Extract the [x, y] coordinate from the center of the cell holding the provided text.  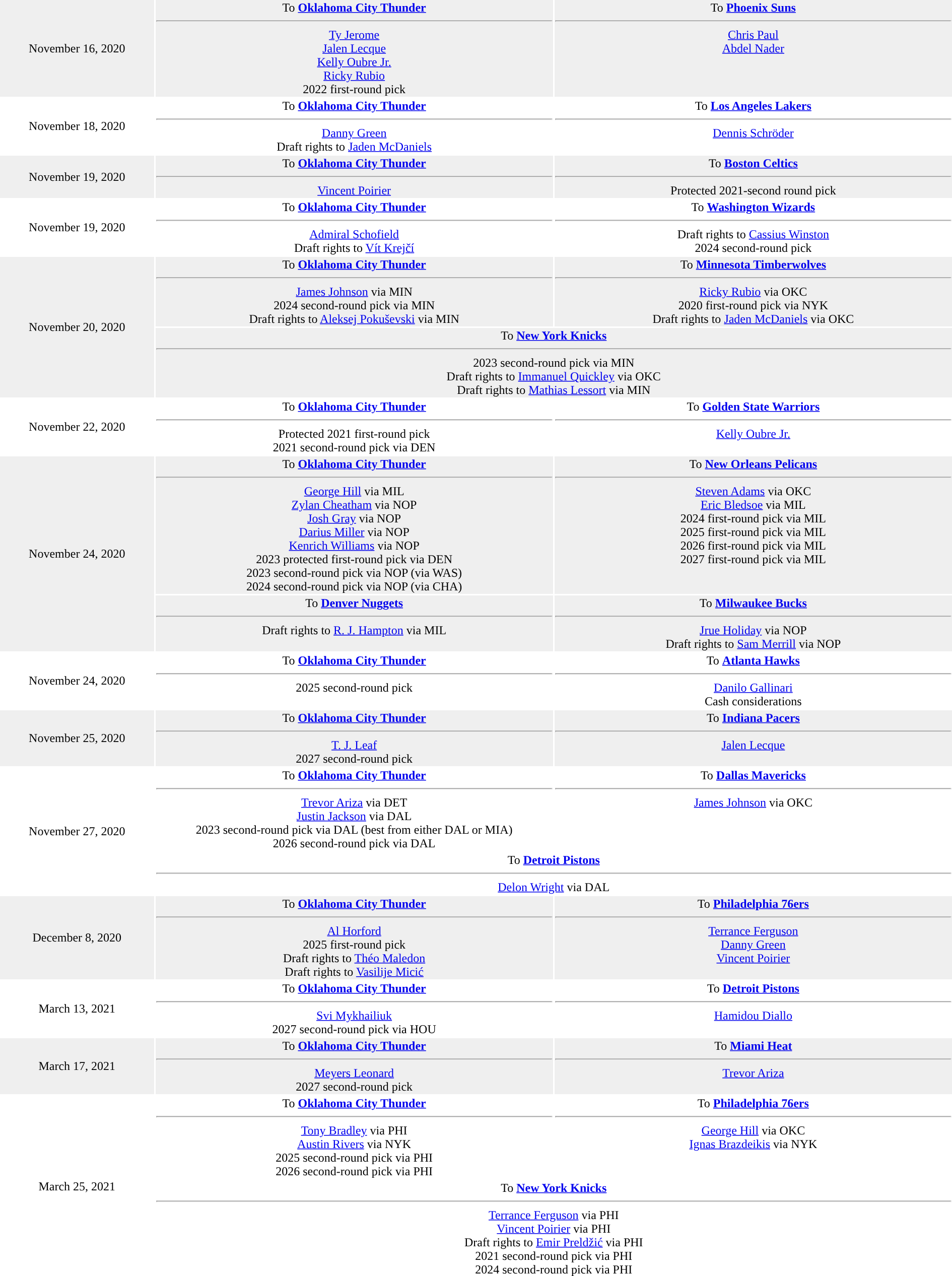
To Detroit PistonsHamidou Diallo [754, 1009]
To Oklahoma City ThunderAdmiral SchofieldDraft rights to Vít Krejčí [355, 228]
To Denver NuggetsDraft rights to R. J. Hampton via MIL [355, 624]
To Philadelphia 76ersGeorge Hill via OKCIgnas Brazdeikis via NYK [754, 1137]
November 22, 2020 [77, 427]
To Oklahoma City ThunderSvi Mykhailiuk2027 second-round pick via HOU [355, 1009]
December 8, 2020 [77, 938]
To Oklahoma City Thunder2025 second-round pick [355, 681]
To Oklahoma City ThunderTy JeromeJalen LecqueKelly Oubre Jr.Ricky Rubio2022 first-round pick [355, 48]
To Atlanta HawksDanilo GallinariCash considerations [754, 681]
November 25, 2020 [77, 738]
To Dallas MavericksJames Johnson via OKC [754, 809]
To Miami HeatTrevor Ariza [754, 1066]
November 27, 2020 [77, 831]
To Oklahoma City ThunderMeyers Leonard2027 second-round pick [355, 1066]
To Oklahoma City ThunderAl Horford2025 first-round pickDraft rights to Théo MaledonDraft rights to Vasilije Micić [355, 938]
To New York Knicks2023 second-round pick via MINDraft rights to Immanuel Quickley via OKCDraft rights to Mathias Lessort via MIN [554, 363]
To Minnesota TimberwolvesRicky Rubio via OKC2020 first-round pick via NYKDraft rights to Jaden McDaniels via OKC [754, 292]
To Oklahoma City ThunderDanny GreenDraft rights to Jaden McDaniels [355, 126]
To Washington WizardsDraft rights to Cassius Winston2024 second-round pick [754, 228]
March 17, 2021 [77, 1066]
To Indiana PacersJalen Lecque [754, 738]
To Phoenix SunsChris PaulAbdel Nader [754, 48]
November 18, 2020 [77, 126]
To Boston CelticsProtected 2021-second round pick [754, 177]
To Oklahoma City ThunderVincent Poirier [355, 177]
To Los Angeles LakersDennis Schröder [754, 126]
March 13, 2021 [77, 1009]
To Oklahoma City ThunderJames Johnson via MIN2024 second-round pick via MINDraft rights to Aleksej Pokuševski via MIN [355, 292]
To Oklahoma City ThunderTony Bradley via PHIAustin Rivers via NYK2025 second-round pick via PHI2026 second-round pick via PHI [355, 1137]
To Detroit PistonsDelon Wright via DAL [554, 874]
To Oklahoma City ThunderProtected 2021 first-round pick2021 second-round pick via DEN [355, 427]
To Golden State WarriorsKelly Oubre Jr. [754, 427]
November 16, 2020 [77, 48]
To Oklahoma City ThunderT. J. Leaf2027 second-round pick [355, 738]
November 20, 2020 [77, 327]
To Philadelphia 76ersTerrance FergusonDanny GreenVincent Poirier [754, 938]
To Milwaukee BucksJrue Holiday via NOPDraft rights to Sam Merrill via NOP [754, 624]
